Extract the (x, y) coordinate from the center of the cell holding the provided text.  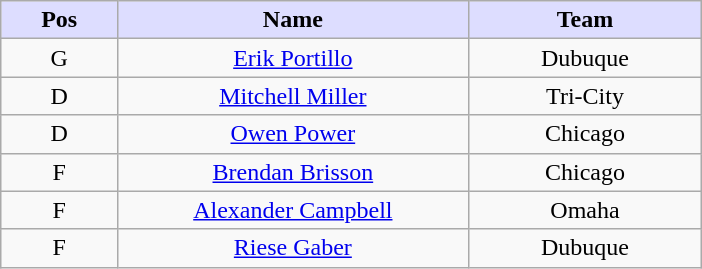
Omaha (585, 210)
Owen Power (294, 134)
Brendan Brisson (294, 172)
Alexander Campbell (294, 210)
Mitchell Miller (294, 96)
G (60, 58)
Pos (60, 20)
Tri-City (585, 96)
Team (585, 20)
Erik Portillo (294, 58)
Riese Gaber (294, 248)
Name (294, 20)
